From the cell containing the given text, extract its center point as [x, y] coordinate. 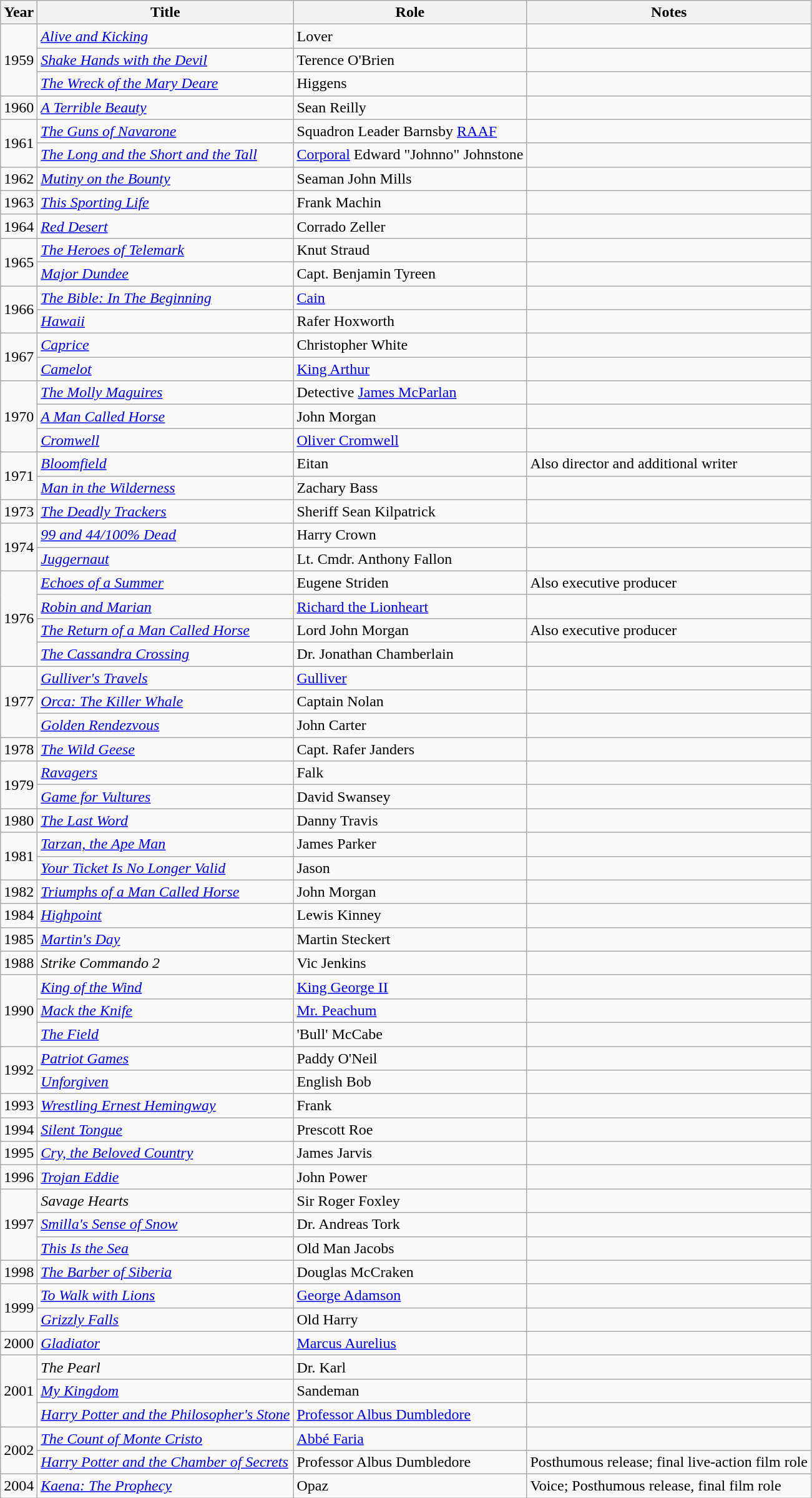
Notes [669, 12]
Cromwell [165, 440]
Tarzan, the Ape Man [165, 844]
Zachary Bass [410, 488]
Eitan [410, 464]
Grizzly Falls [165, 1319]
Rafer Hoxworth [410, 322]
John Carter [410, 726]
The Barber of Siberia [165, 1272]
Savage Hearts [165, 1201]
Abbé Faria [410, 1438]
Red Desert [165, 226]
Bloomfield [165, 464]
Also director and additional writer [669, 464]
English Bob [410, 1082]
Capt. Benjamin Tyreen [410, 273]
The Count of Monte Cristo [165, 1438]
Game for Vultures [165, 797]
Harry Potter and the Philosopher's Stone [165, 1414]
Lord John Morgan [410, 630]
Caprice [165, 345]
Sean Reilly [410, 107]
Martin Steckert [410, 939]
1966 [19, 310]
1970 [19, 416]
Harry Crown [410, 535]
Squadron Leader Barnsby RAAF [410, 131]
Harry Potter and the Chamber of Secrets [165, 1462]
Terence O'Brien [410, 60]
The Return of a Man Called Horse [165, 630]
1981 [19, 856]
Christopher White [410, 345]
1982 [19, 892]
The Guns of Navarone [165, 131]
'Bull' McCabe [410, 1034]
1978 [19, 749]
The Bible: In The Beginning [165, 298]
99 and 44/100% Dead [165, 535]
Camelot [165, 369]
Patriot Games [165, 1058]
Unforgiven [165, 1082]
Title [165, 12]
The Long and the Short and the Tall [165, 155]
1974 [19, 547]
Gladiator [165, 1343]
To Walk with Lions [165, 1296]
Jason [410, 868]
Wrestling Ernest Hemingway [165, 1106]
Captain Nolan [410, 702]
Strike Commando 2 [165, 963]
1984 [19, 915]
1962 [19, 179]
Role [410, 12]
1990 [19, 1010]
1963 [19, 202]
Detective James McParlan [410, 393]
Golden Rendezvous [165, 726]
Robin and Marian [165, 606]
Trojan Eddie [165, 1177]
1998 [19, 1272]
Mack the Knife [165, 1010]
Alive and Kicking [165, 36]
1993 [19, 1106]
Dr. Jonathan Chamberlain [410, 654]
Lover [410, 36]
1976 [19, 618]
Higgens [410, 84]
A Terrible Beauty [165, 107]
1994 [19, 1130]
Lewis Kinney [410, 915]
The Wild Geese [165, 749]
Cain [410, 298]
Falk [410, 773]
Sandeman [410, 1391]
Corrado Zeller [410, 226]
Triumphs of a Man Called Horse [165, 892]
1973 [19, 511]
2000 [19, 1343]
Gulliver's Travels [165, 678]
David Swansey [410, 797]
1971 [19, 476]
Vic Jenkins [410, 963]
James Parker [410, 844]
Year [19, 12]
Smilla's Sense of Snow [165, 1225]
Eugene Striden [410, 583]
The Molly Maguires [165, 393]
The Last Word [165, 820]
1996 [19, 1177]
Silent Tongue [165, 1130]
Old Man Jacobs [410, 1248]
Hawaii [165, 322]
Gulliver [410, 678]
1999 [19, 1308]
Lt. Cmdr. Anthony Fallon [410, 559]
Ravagers [165, 773]
Man in the Wilderness [165, 488]
1960 [19, 107]
Shake Hands with the Devil [165, 60]
2004 [19, 1486]
This Is the Sea [165, 1248]
George Adamson [410, 1296]
King of the Wind [165, 987]
Douglas McCraken [410, 1272]
2001 [19, 1391]
1977 [19, 701]
Sheriff Sean Kilpatrick [410, 511]
1992 [19, 1070]
Posthumous release; final live-action film role [669, 1462]
The Heroes of Telemark [165, 250]
This Sporting Life [165, 202]
James Jarvis [410, 1153]
Richard the Lionheart [410, 606]
Cry, the Beloved Country [165, 1153]
King George II [410, 987]
Paddy O'Neil [410, 1058]
2002 [19, 1450]
Your Ticket Is No Longer Valid [165, 868]
Prescott Roe [410, 1130]
1965 [19, 262]
1985 [19, 939]
The Wreck of the Mary Deare [165, 84]
Echoes of a Summer [165, 583]
Mr. Peachum [410, 1010]
Kaena: The Prophecy [165, 1486]
Martin's Day [165, 939]
1995 [19, 1153]
1979 [19, 785]
Knut Straud [410, 250]
Major Dundee [165, 273]
Corporal Edward "Johnno" Johnstone [410, 155]
King Arthur [410, 369]
The Deadly Trackers [165, 511]
1964 [19, 226]
Dr. Karl [410, 1367]
John Power [410, 1177]
1988 [19, 963]
Sir Roger Foxley [410, 1201]
Marcus Aurelius [410, 1343]
Danny Travis [410, 820]
1961 [19, 143]
1997 [19, 1225]
1980 [19, 820]
Highpoint [165, 915]
Mutiny on the Bounty [165, 179]
Frank [410, 1106]
My Kingdom [165, 1391]
Oliver Cromwell [410, 440]
Seaman John Mills [410, 179]
Opaz [410, 1486]
The Cassandra Crossing [165, 654]
Capt. Rafer Janders [410, 749]
Old Harry [410, 1319]
The Field [165, 1034]
1967 [19, 357]
Juggernaut [165, 559]
A Man Called Horse [165, 416]
The Pearl [165, 1367]
Voice; Posthumous release, final film role [669, 1486]
1959 [19, 60]
Frank Machin [410, 202]
Dr. Andreas Tork [410, 1225]
Orca: The Killer Whale [165, 702]
